Extract the (X, Y) coordinate from the center of the cell holding the provided text.  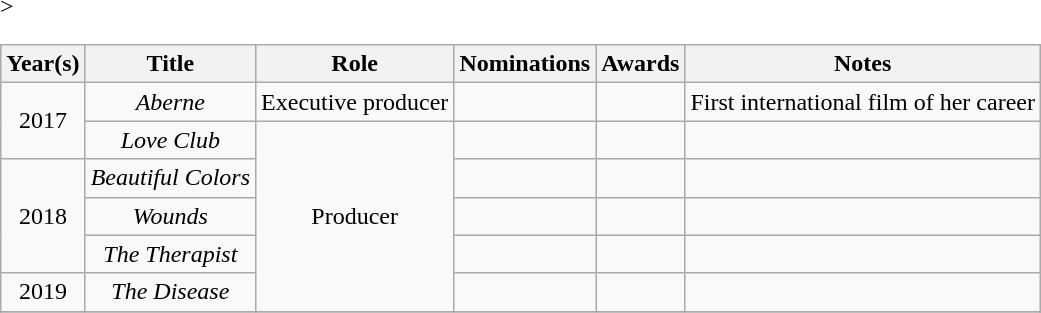
The Disease (170, 292)
Beautiful Colors (170, 178)
Title (170, 64)
The Therapist (170, 254)
2017 (43, 121)
Awards (640, 64)
Nominations (525, 64)
Notes (863, 64)
Love Club (170, 140)
2018 (43, 216)
First international film of her career (863, 102)
Aberne (170, 102)
Wounds (170, 216)
2019 (43, 292)
Executive producer (355, 102)
Producer (355, 216)
Year(s) (43, 64)
Role (355, 64)
